Return the (X, Y) coordinate for the center point of the cell that contains the specified text.  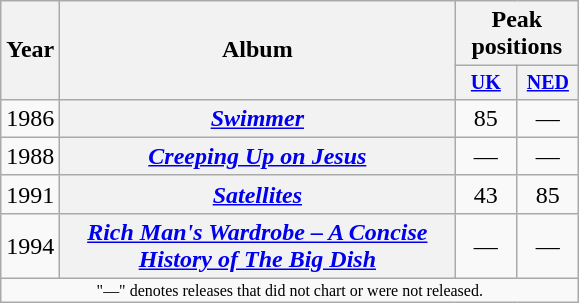
1986 (30, 118)
Peak positions (517, 34)
Year (30, 50)
"—" denotes releases that did not chart or were not released. (290, 291)
NED (548, 82)
Creeping Up on Jesus (258, 156)
1991 (30, 194)
Album (258, 50)
UK (486, 82)
43 (486, 194)
Swimmer (258, 118)
1988 (30, 156)
Rich Man's Wardrobe – A Concise History of The Big Dish (258, 246)
1994 (30, 246)
Satellites (258, 194)
